Identify which cell holds the provided text, then report its (X, Y) central coordinate. 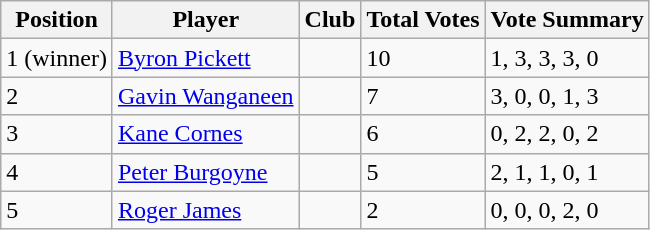
6 (423, 134)
Byron Pickett (206, 58)
0, 0, 0, 2, 0 (567, 210)
Kane Cornes (206, 134)
1, 3, 3, 3, 0 (567, 58)
Position (57, 20)
1 (winner) (57, 58)
3, 0, 0, 1, 3 (567, 96)
0, 2, 2, 0, 2 (567, 134)
7 (423, 96)
Vote Summary (567, 20)
Peter Burgoyne (206, 172)
2, 1, 1, 0, 1 (567, 172)
Player (206, 20)
Gavin Wanganeen (206, 96)
Total Votes (423, 20)
Club (330, 20)
Roger James (206, 210)
10 (423, 58)
3 (57, 134)
4 (57, 172)
